Capture the cell that displays the provided text and extract its (x, y) central coordinate. 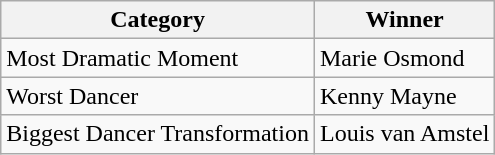
Kenny Mayne (404, 96)
Louis van Amstel (404, 134)
Winner (404, 20)
Worst Dancer (158, 96)
Marie Osmond (404, 58)
Category (158, 20)
Biggest Dancer Transformation (158, 134)
Most Dramatic Moment (158, 58)
